Output the [X, Y] coordinate of the center of the cell containing the given text.  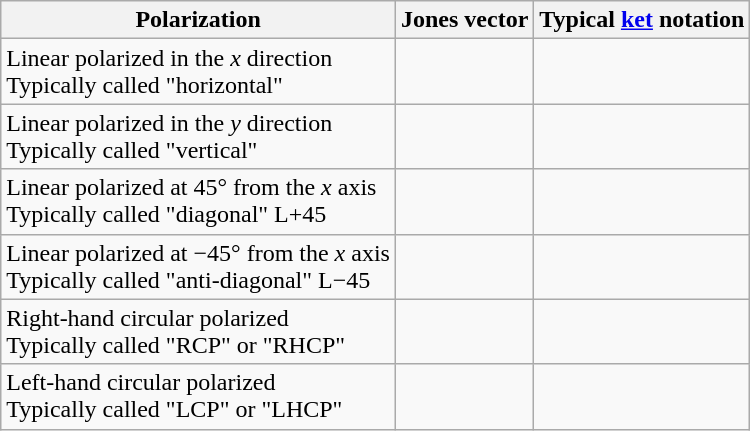
Right-hand circular polarizedTypically called "RCP" or "RHCP" [198, 332]
Polarization [198, 20]
Linear polarized in the y directionTypically called "vertical" [198, 136]
Typical ket notation [642, 20]
Jones vector [464, 20]
Linear polarized in the x directionTypically called "horizontal" [198, 72]
Linear polarized at 45° from the x axisTypically called "diagonal" L+45 [198, 202]
Linear polarized at −45° from the x axisTypically called "anti-diagonal" L−45 [198, 266]
Left-hand circular polarizedTypically called "LCP" or "LHCP" [198, 396]
